Return (x, y) of the center of cell containing provided text 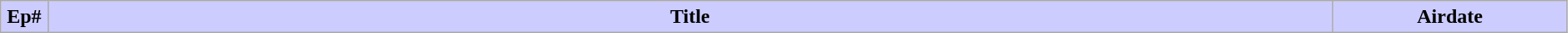
Ep# (24, 17)
Title (690, 17)
Airdate (1450, 17)
